Provide the (X, Y) coordinate of the cell's center where the given text is located.  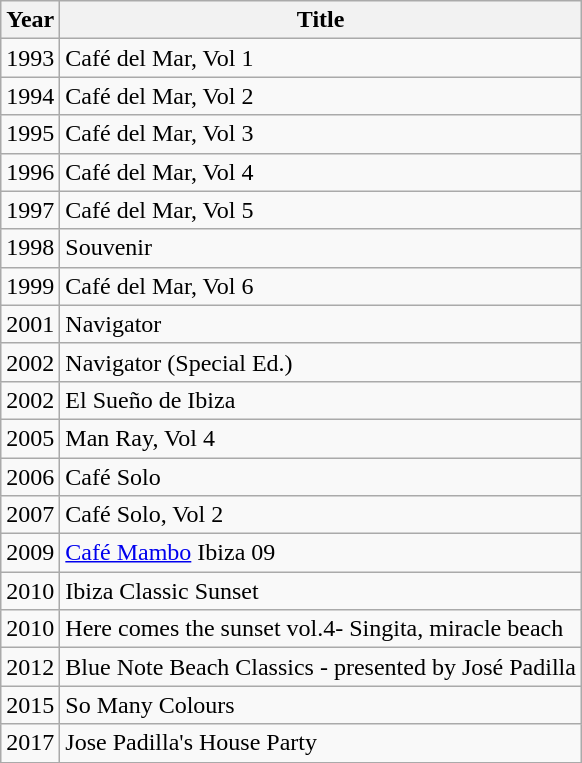
Café del Mar, Vol 6 (321, 286)
Jose Padilla's House Party (321, 743)
El Sueño de Ibiza (321, 400)
1998 (30, 248)
2005 (30, 438)
Ibiza Classic Sunset (321, 591)
Café Solo (321, 477)
1999 (30, 286)
Title (321, 20)
2001 (30, 324)
2017 (30, 743)
Café del Mar, Vol 5 (321, 210)
2006 (30, 477)
Here comes the sunset vol.4- Singita, miracle beach (321, 629)
2009 (30, 553)
1993 (30, 58)
Man Ray, Vol 4 (321, 438)
Year (30, 20)
2007 (30, 515)
Blue Note Beach Classics - presented by José Padilla (321, 667)
1997 (30, 210)
Navigator (321, 324)
Café Solo, Vol 2 (321, 515)
Café del Mar, Vol 4 (321, 172)
2012 (30, 667)
Café del Mar, Vol 1 (321, 58)
1995 (30, 134)
Navigator (Special Ed.) (321, 362)
Souvenir (321, 248)
Café Mambo Ibiza 09 (321, 553)
1994 (30, 96)
2015 (30, 705)
1996 (30, 172)
So Many Colours (321, 705)
Café del Mar, Vol 2 (321, 96)
Café del Mar, Vol 3 (321, 134)
